Capture the cell that displays the provided text and extract its [X, Y] central coordinate. 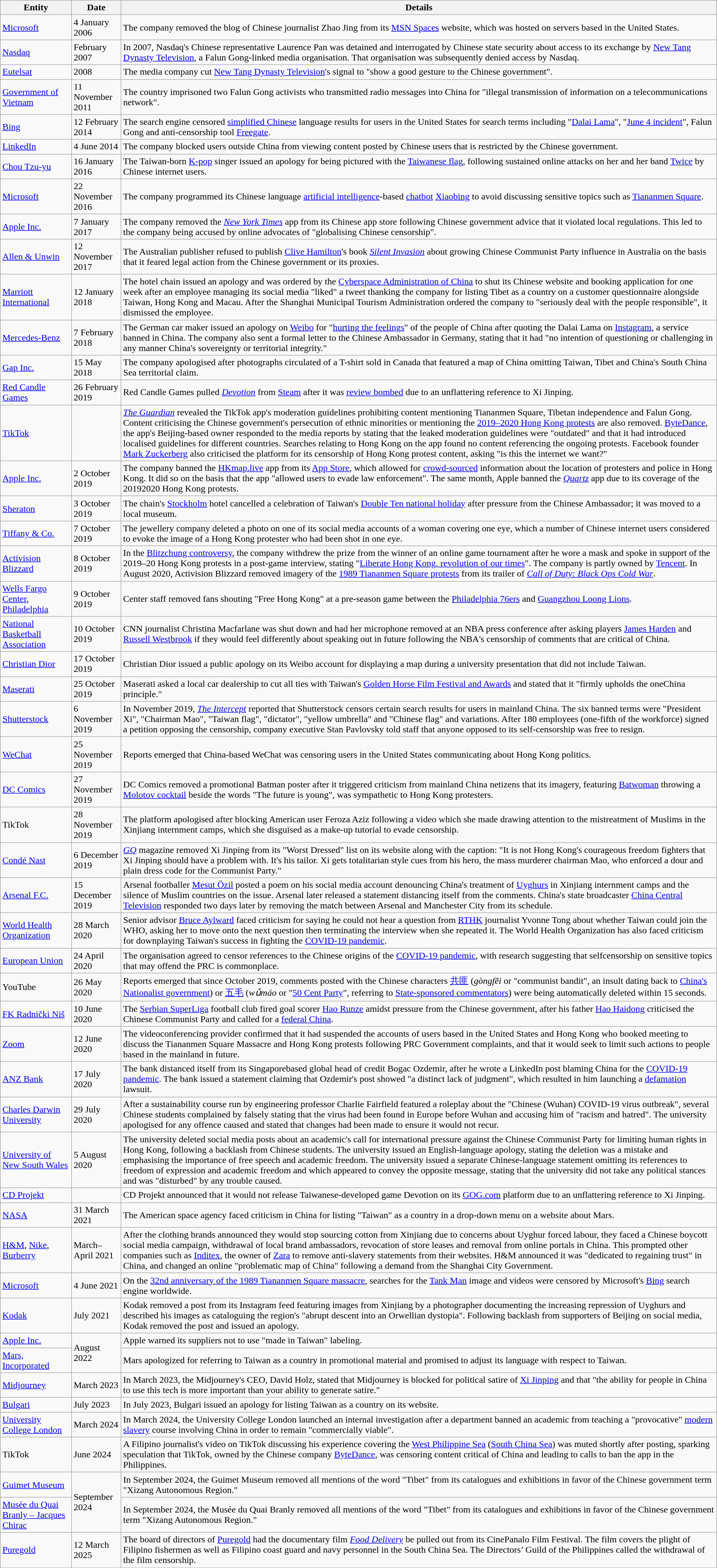
YouTube [36, 987]
4 June 2021 [97, 1285]
Kodak [36, 1315]
17 October 2019 [97, 664]
H&M, Nike, Burberry [36, 1250]
Wells Fargo Center, Philadelphia [36, 599]
Shutterstock [36, 719]
17 July 2020 [97, 1079]
Zoom [36, 1044]
31 March 2021 [97, 1215]
7 October 2019 [97, 534]
4 June 2014 [97, 147]
7 January 2017 [97, 227]
Bing [36, 127]
The media company cut New Tang Dynasty Television's signal to "show a good gesture to the Chinese government". [419, 72]
Red Candle Games [36, 393]
6 December 2019 [97, 860]
Entity [36, 8]
6 November 2019 [97, 719]
Tiffany & Co. [36, 534]
March 2023 [97, 1385]
Charles Darwin University [36, 1114]
Date [97, 8]
12 February 2014 [97, 127]
Center staff removed fans shouting "Free Hong Kong" at a pre-season game between the Philadelphia 76ers and Guangzhou Loong Lions. [419, 599]
Arsenal F.C. [36, 895]
WeChat [36, 754]
7 February 2018 [97, 338]
June 2024 [97, 1455]
28 November 2019 [97, 825]
15 December 2019 [97, 895]
8 October 2019 [97, 563]
Government of Vietnam [36, 97]
12 January 2018 [97, 297]
World Health Organization [36, 931]
25 October 2019 [97, 689]
September 2024 [97, 1502]
Red Candle Games pulled Devotion from Steam after it was review bombed due to an unflattering reference to Xi Jinping. [419, 393]
Chou Tzu-yu [36, 166]
28 March 2020 [97, 931]
University of New South Wales [36, 1160]
University College London [36, 1425]
Nasdaq [36, 52]
2 October 2019 [97, 479]
2008 [97, 72]
27 November 2019 [97, 789]
The company blocked users outside China from viewing content posted by Chinese users that is restricted by the Chinese government. [419, 147]
CD Projekt [36, 1195]
March–April 2021 [97, 1250]
Marriott International [36, 297]
5 August 2020 [97, 1160]
July 2023 [97, 1405]
DC Comics [36, 789]
Bulgari [36, 1405]
August 2022 [97, 1353]
4 January 2006 [97, 28]
10 June 2020 [97, 1014]
26 February 2019 [97, 393]
Midjourney [36, 1385]
The American space agency faced criticism in China for listing "Taiwan" as a country in a drop-down menu on a website about Mars. [419, 1215]
Apple warned its suppliers not to use "made in Taiwan" labeling. [419, 1340]
15 May 2018 [97, 367]
Mars apologized for referring to Taiwan as a country in promotional material and promised to adjust its language with respect to Taiwan. [419, 1360]
Christian Dior [36, 664]
12 November 2017 [97, 256]
ANZ Bank [36, 1079]
25 November 2019 [97, 754]
3 October 2019 [97, 508]
February 2007 [97, 52]
16 January 2016 [97, 166]
12 June 2020 [97, 1044]
11 November 2011 [97, 97]
Guimet Museum [36, 1485]
Musée du Quai Branly – Jacques Chirac [36, 1515]
NASA [36, 1215]
12 March 2025 [97, 1550]
European Union [36, 961]
Sheraton [36, 508]
Christian Dior issued a public apology on its Weibo account for displaying a map during a university presentation that did not include Taiwan. [419, 664]
Reports emerged that China-based WeChat was censoring users in the United States communicating about Hong Kong politics. [419, 754]
The company removed the blog of Chinese journalist Zhao Jing from its MSN Spaces website, which was hosted on servers based in the United States. [419, 28]
LinkedIn [36, 147]
Puregold [36, 1550]
National Basketball Association [36, 634]
29 July 2020 [97, 1114]
FK Radnički Niš [36, 1014]
Activision Blizzard [36, 563]
Maserati [36, 689]
Condé Nast [36, 860]
Allen & Unwin [36, 256]
In July 2023, Bulgari issued an apology for listing Taiwan as a country on its website. [419, 1405]
July 2021 [97, 1315]
Mars, Incorporated [36, 1360]
10 October 2019 [97, 634]
22 November 2016 [97, 196]
24 April 2020 [97, 961]
Eutelsat [36, 72]
26 May 2020 [97, 987]
Mercedes-Benz [36, 338]
9 October 2019 [97, 599]
Details [419, 8]
Gap Inc. [36, 367]
March 2024 [97, 1425]
